Identify which cell holds the provided text, then report its [X, Y] central coordinate. 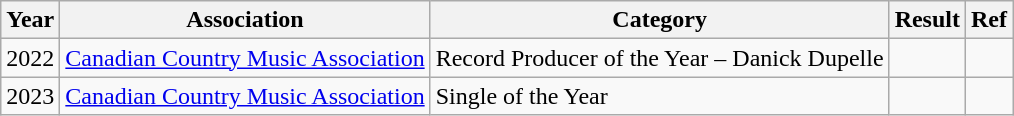
2022 [30, 58]
Year [30, 20]
Ref [990, 20]
Association [245, 20]
Category [660, 20]
2023 [30, 96]
Result [927, 20]
Record Producer of the Year – Danick Dupelle [660, 58]
Single of the Year [660, 96]
